Return the [x, y] coordinate for the center point of the cell that contains the specified text.  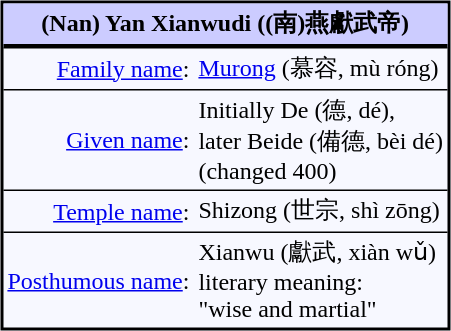
Posthumous name: [98, 280]
Temple name: [98, 211]
Given name: [98, 139]
(Nan) Yan Xianwudi ((南)燕獻武帝) [226, 26]
Family name: [98, 68]
Shizong (世宗, shì zōng) [321, 211]
Xianwu (獻武, xiàn wǔ)literary meaning:"wise and martial" [321, 280]
Murong (慕容, mù róng) [321, 68]
Initially De (德, dé),later Beide (備德, bèi dé)(changed 400) [321, 139]
